Find where the given text appears and provide that cell's center as [X, Y] coordinate. 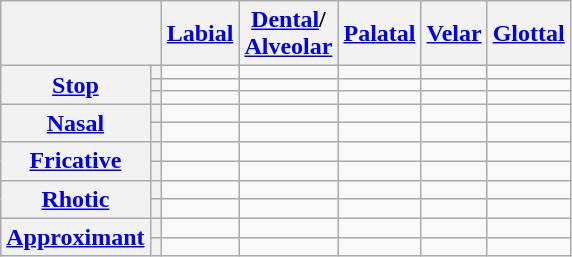
Rhotic [76, 199]
Stop [76, 85]
Nasal [76, 123]
Glottal [528, 34]
Velar [454, 34]
Approximant [76, 237]
Labial [200, 34]
Fricative [76, 161]
Palatal [380, 34]
Dental/Alveolar [288, 34]
